Return [X, Y] of the center of cell containing provided text 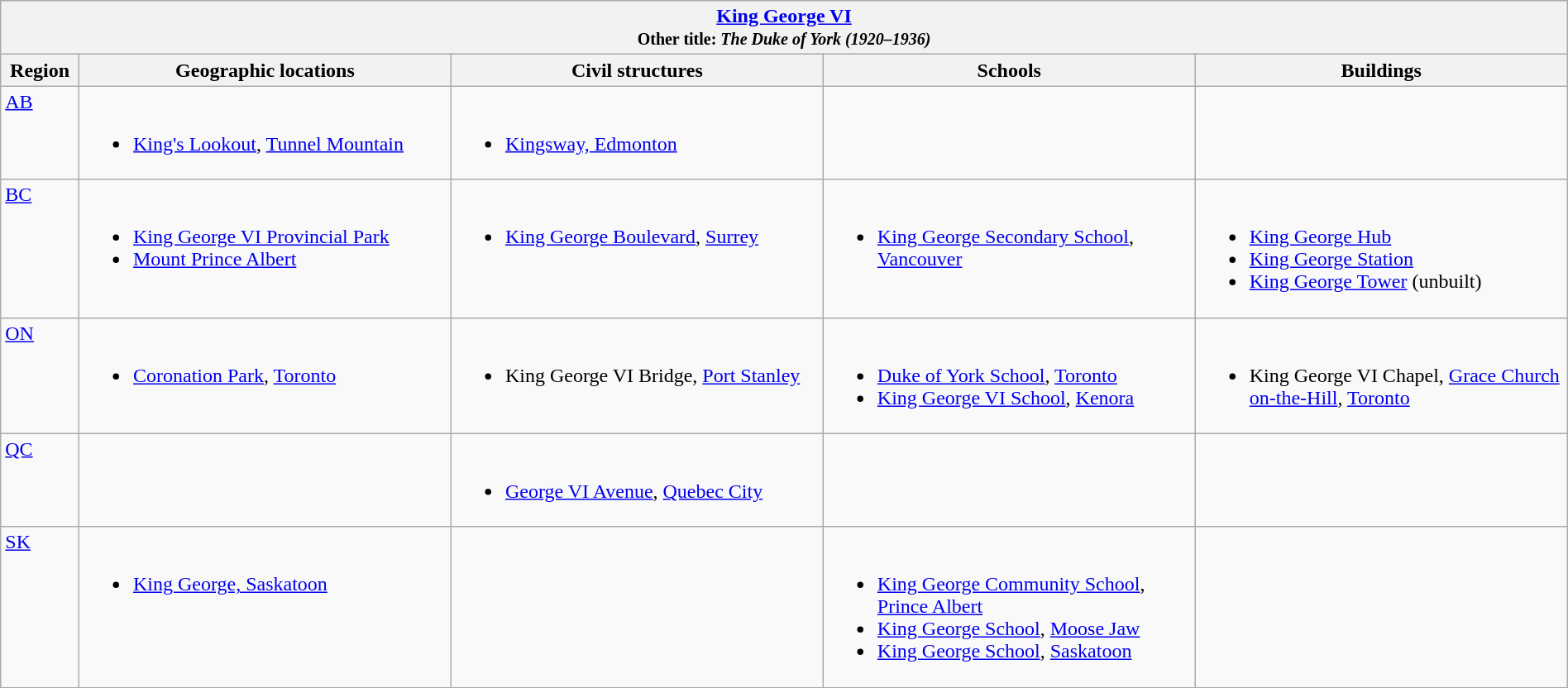
QC [40, 480]
Geographic locations [265, 70]
BC [40, 248]
Region [40, 70]
AB [40, 132]
King George HubKing George StationKing George Tower (unbuilt) [1381, 248]
Civil structures [637, 70]
SK [40, 607]
Coronation Park, Toronto [265, 375]
Schools [1009, 70]
King George Community School, Prince AlbertKing George School, Moose JawKing George School, Saskatoon [1009, 607]
ON [40, 375]
King George VI Chapel, Grace Church on-the-Hill, Toronto [1381, 375]
George VI Avenue, Quebec City [637, 480]
King George, Saskatoon [265, 607]
King George VIOther title: The Duke of York (1920–1936) [784, 28]
Buildings [1381, 70]
King George Boulevard, Surrey [637, 248]
King's Lookout, Tunnel Mountain [265, 132]
King George VI Bridge, Port Stanley [637, 375]
Duke of York School, TorontoKing George VI School, Kenora [1009, 375]
Kingsway, Edmonton [637, 132]
King George Secondary School, Vancouver [1009, 248]
King George VI Provincial ParkMount Prince Albert [265, 248]
